Pinpoint the cell where the given text exists, returning its [X, Y] midpoint coordinate. 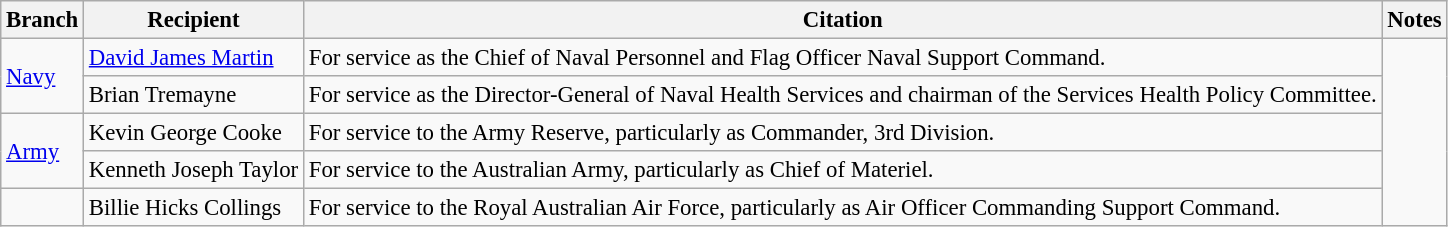
Brian Tremayne [194, 95]
For service as the Director-General of Naval Health Services and chairman of the Services Health Policy Committee. [842, 95]
For service to the Royal Australian Air Force, particularly as Air Officer Commanding Support Command. [842, 208]
Citation [842, 20]
For service to the Army Reserve, particularly as Commander, 3rd Division. [842, 133]
Branch [42, 20]
For service to the Australian Army, particularly as Chief of Materiel. [842, 170]
Army [42, 152]
Recipient [194, 20]
Kevin George Cooke [194, 133]
Notes [1414, 20]
Navy [42, 76]
David James Martin [194, 58]
Billie Hicks Collings [194, 208]
Kenneth Joseph Taylor [194, 170]
For service as the Chief of Naval Personnel and Flag Officer Naval Support Command. [842, 58]
